Capture the cell that displays the provided text and extract its [X, Y] central coordinate. 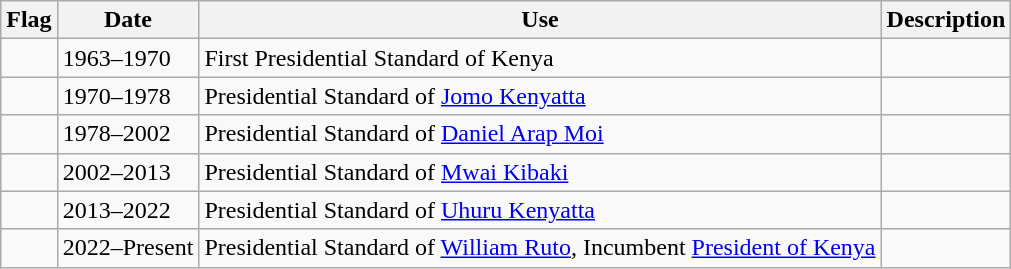
Presidential Standard of Uhuru Kenyatta [540, 210]
1978–2002 [128, 134]
Date [128, 20]
1970–1978 [128, 96]
Use [540, 20]
Flag [29, 20]
Presidential Standard of Jomo Kenyatta [540, 96]
Presidential Standard of Mwai Kibaki [540, 172]
2002–2013 [128, 172]
2013–2022 [128, 210]
Description [946, 20]
1963–1970 [128, 58]
First Presidential Standard of Kenya [540, 58]
2022–Present [128, 248]
Presidential Standard of Daniel Arap Moi [540, 134]
Presidential Standard of William Ruto, Incumbent President of Kenya [540, 248]
